Detect which cell encompasses the target text, then output its [x, y] center coordinate. 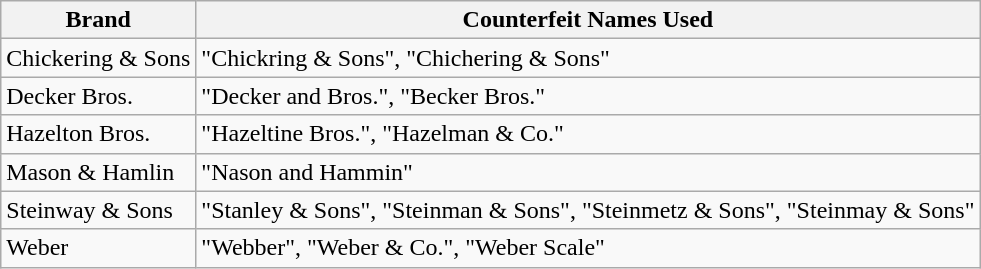
Weber [98, 248]
"Stanley & Sons", "Steinman & Sons", "Steinmetz & Sons", "Steinmay & Sons" [588, 210]
Chickering & Sons [98, 58]
"Decker and Bros.", "Becker Bros." [588, 96]
Hazelton Bros. [98, 134]
Mason & Hamlin [98, 172]
"Chickring & Sons", "Chichering & Sons" [588, 58]
"Nason and Hammin" [588, 172]
"Webber", "Weber & Co.", "Weber Scale" [588, 248]
"Hazeltine Bros.", "Hazelman & Co." [588, 134]
Decker Bros. [98, 96]
Counterfeit Names Used [588, 20]
Steinway & Sons [98, 210]
Brand [98, 20]
